Determine the (x, y) coordinate at the center of the cell enclosing the given text.  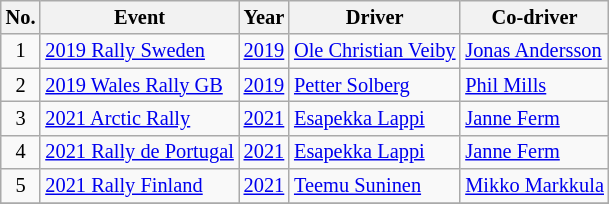
Phil Mills (534, 85)
2019 Rally Sweden (139, 51)
Mikko Markkula (534, 186)
Jonas Andersson (534, 51)
2021 Rally de Portugal (139, 152)
Teemu Suninen (374, 186)
Event (139, 17)
4 (21, 152)
3 (21, 118)
5 (21, 186)
Petter Solberg (374, 85)
2 (21, 85)
Year (264, 17)
No. (21, 17)
Ole Christian Veiby (374, 51)
Co-driver (534, 17)
1 (21, 51)
2021 Arctic Rally (139, 118)
2019 Wales Rally GB (139, 85)
Driver (374, 17)
2021 Rally Finland (139, 186)
